Output the (X, Y) coordinate of the center of the cell containing the given text.  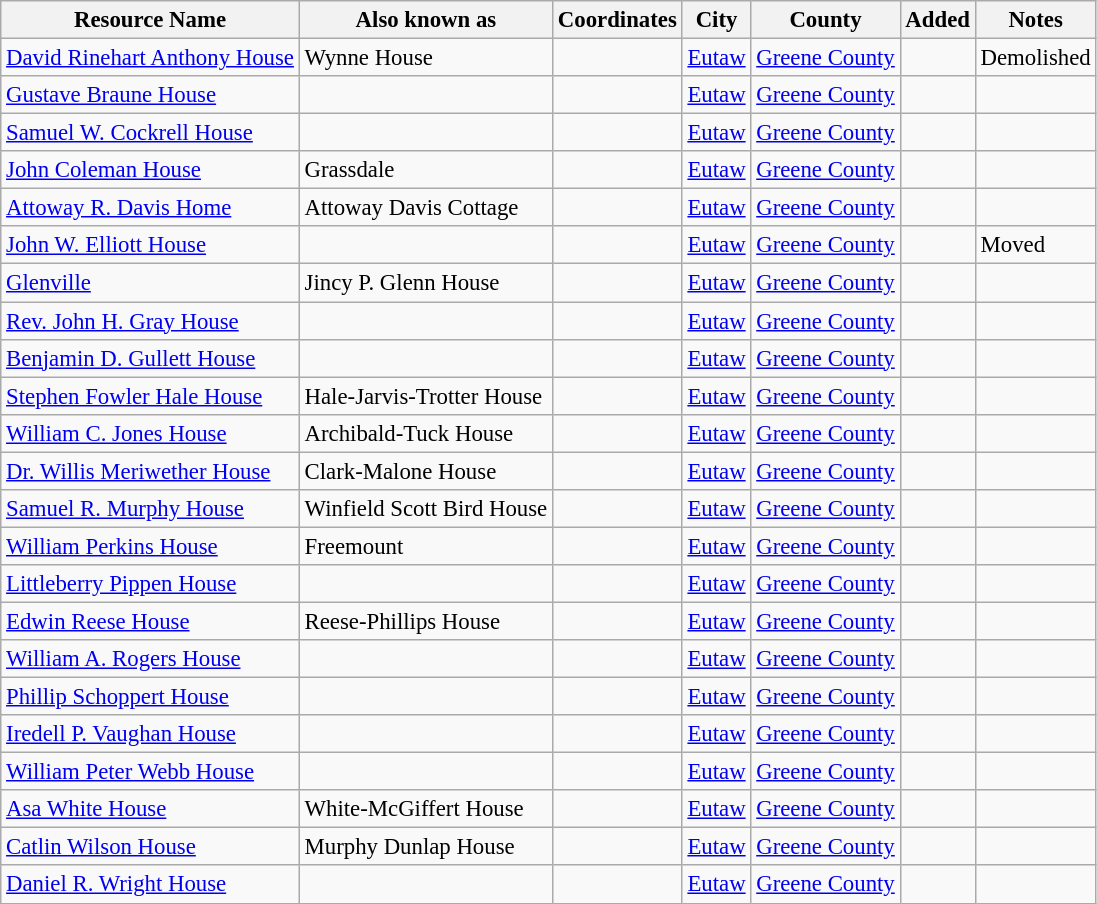
County (826, 20)
Samuel R. Murphy House (150, 509)
Freemount (426, 546)
William Perkins House (150, 546)
Also known as (426, 20)
Hale-Jarvis-Trotter House (426, 396)
Added (938, 20)
Attoway Davis Cottage (426, 208)
Stephen Fowler Hale House (150, 396)
Jincy P. Glenn House (426, 283)
Dr. Willis Meriwether House (150, 471)
Edwin Reese House (150, 621)
Winfield Scott Bird House (426, 509)
Coordinates (618, 20)
William Peter Webb House (150, 772)
Moved (1036, 245)
David Rinehart Anthony House (150, 58)
Glenville (150, 283)
Daniel R. Wright House (150, 885)
Demolished (1036, 58)
Attoway R. Davis Home (150, 208)
Murphy Dunlap House (426, 847)
William A. Rogers House (150, 659)
Reese-Phillips House (426, 621)
Samuel W. Cockrell House (150, 133)
Resource Name (150, 20)
Wynne House (426, 58)
Notes (1036, 20)
Asa White House (150, 809)
Grassdale (426, 170)
William C. Jones House (150, 433)
City (716, 20)
Phillip Schoppert House (150, 697)
Clark-Malone House (426, 471)
John W. Elliott House (150, 245)
Catlin Wilson House (150, 847)
Archibald-Tuck House (426, 433)
Benjamin D. Gullett House (150, 358)
Littleberry Pippen House (150, 584)
Gustave Braune House (150, 95)
John Coleman House (150, 170)
White-McGiffert House (426, 809)
Rev. John H. Gray House (150, 321)
Iredell P. Vaughan House (150, 734)
